Return (X, Y) of the center of cell containing provided text 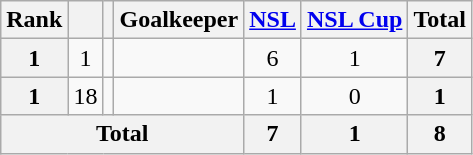
6 (273, 58)
NSL Cup (354, 20)
0 (354, 96)
8 (440, 134)
Goalkeeper (179, 20)
18 (86, 96)
NSL (273, 20)
Rank (34, 20)
